Return the (x, y) coordinate for the center point of the cell that contains the specified text.  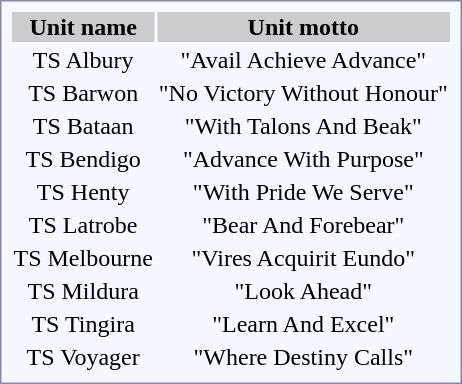
"With Pride We Serve" (303, 192)
"Advance With Purpose" (303, 159)
TS Bendigo (83, 159)
"No Victory Without Honour" (303, 93)
"Vires Acquirit Eundo" (303, 258)
"Bear And Forebear" (303, 225)
Unit name (83, 27)
TS Henty (83, 192)
"With Talons And Beak" (303, 126)
TS Voyager (83, 357)
TS Melbourne (83, 258)
Unit motto (303, 27)
TS Latrobe (83, 225)
TS Tingira (83, 324)
TS Bataan (83, 126)
"Avail Achieve Advance" (303, 60)
TS Mildura (83, 291)
"Where Destiny Calls" (303, 357)
TS Albury (83, 60)
"Learn And Excel" (303, 324)
TS Barwon (83, 93)
"Look Ahead" (303, 291)
